Pinpoint the cell where the given text exists, returning its [x, y] midpoint coordinate. 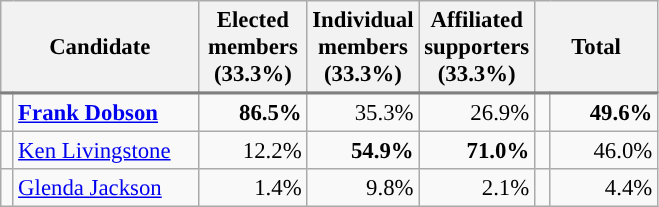
49.6% [604, 112]
54.9% [363, 150]
Candidate [100, 47]
1.4% [253, 187]
Individual members (33.3%) [363, 47]
Affiliated supporters (33.3%) [477, 47]
86.5% [253, 112]
2.1% [477, 187]
Elected members (33.3%) [253, 47]
4.4% [604, 187]
46.0% [604, 150]
12.2% [253, 150]
Ken Livingstone [106, 150]
9.8% [363, 187]
Total [596, 47]
35.3% [363, 112]
26.9% [477, 112]
Glenda Jackson [106, 187]
Frank Dobson [106, 112]
71.0% [477, 150]
